Return [x, y] of the center of cell containing provided text 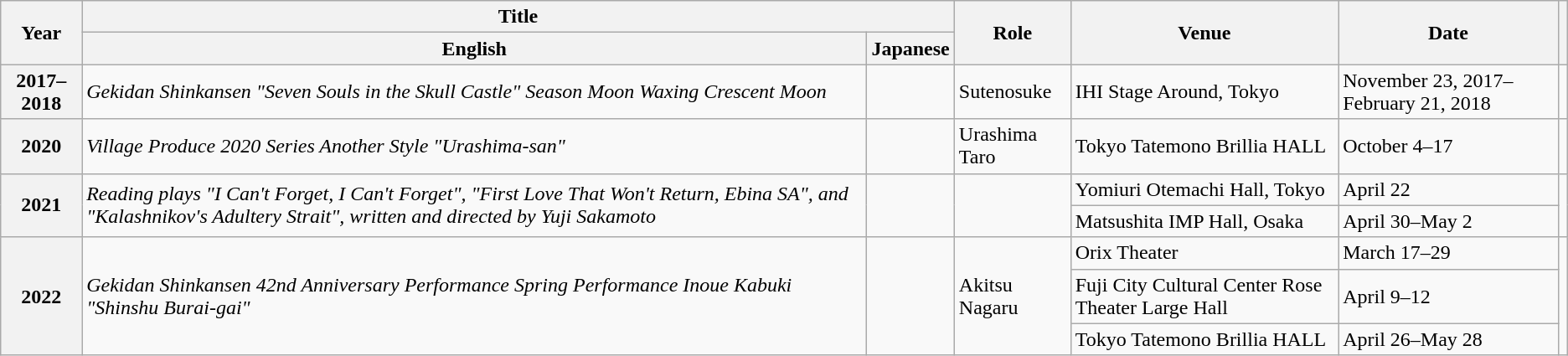
Matsushita IMP Hall, Osaka [1204, 221]
April 9–12 [1448, 297]
Gekidan Shinkansen "Seven Souls in the Skull Castle" Season Moon Waxing Crescent Moon [474, 92]
IHI Stage Around, Tokyo [1204, 92]
2021 [42, 205]
April 22 [1448, 189]
Fuji City Cultural Center Rose Theater Large Hall [1204, 297]
Orix Theater [1204, 253]
Year [42, 33]
Village Produce 2020 Series Another Style "Urashima-san" [474, 146]
March 17–29 [1448, 253]
2022 [42, 297]
Title [518, 17]
Role [1012, 33]
Urashima Taro [1012, 146]
Date [1448, 33]
November 23, 2017–February 21, 2018 [1448, 92]
October 4–17 [1448, 146]
April 26–May 28 [1448, 339]
April 30–May 2 [1448, 221]
Venue [1204, 33]
Gekidan Shinkansen 42nd Anniversary Performance Spring Performance Inoue Kabuki "Shinshu Burai-gai" [474, 297]
Akitsu Nagaru [1012, 297]
Yomiuri Otemachi Hall, Tokyo [1204, 189]
2017–2018 [42, 92]
Sutenosuke [1012, 92]
Japanese [910, 49]
English [474, 49]
2020 [42, 146]
